Search for the cell housing the specified text and yield its (x, y) center coordinate. 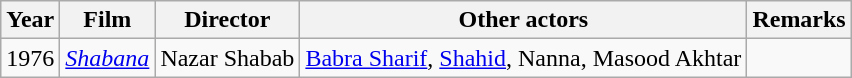
Nazar Shabab (228, 58)
Film (108, 20)
Director (228, 20)
Shabana (108, 58)
Babra Sharif, Shahid, Nanna, Masood Akhtar (524, 58)
Other actors (524, 20)
Year (30, 20)
Remarks (799, 20)
1976 (30, 58)
